Return the (X, Y) coordinate for the center point of the cell that contains the specified text.  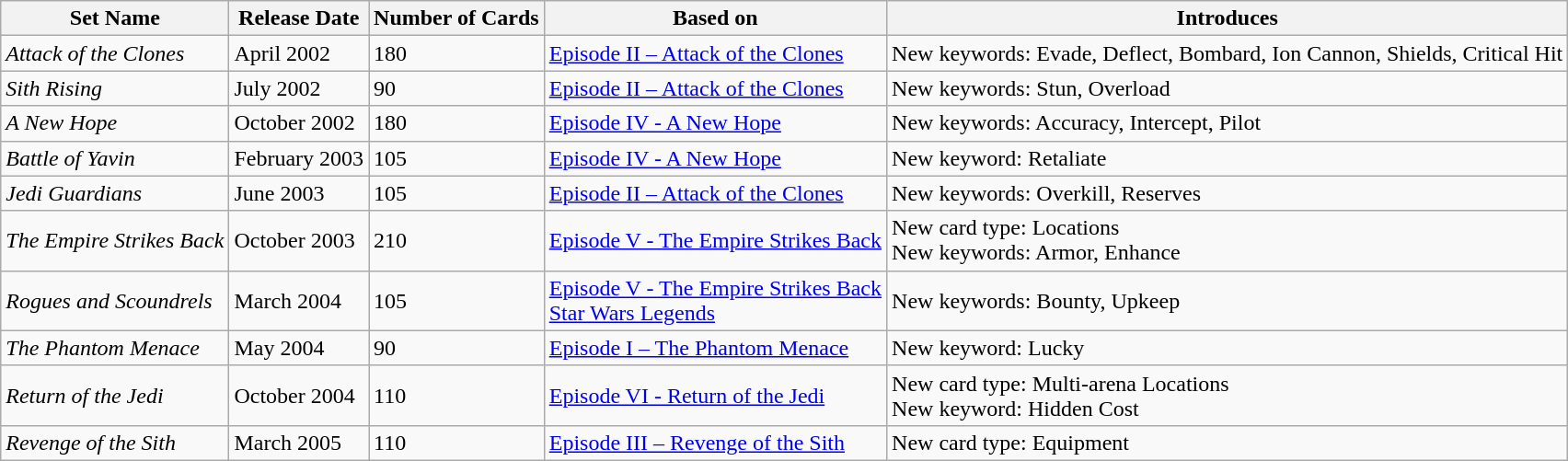
Number of Cards (456, 18)
The Phantom Menace (115, 348)
New card type: LocationsNew keywords: Armor, Enhance (1228, 241)
The Empire Strikes Back (115, 241)
Revenge of the Sith (115, 443)
Jedi Guardians (115, 193)
New card type: Multi-arena LocationsNew keyword: Hidden Cost (1228, 396)
Episode V - The Empire Strikes BackStar Wars Legends (715, 300)
New keyword: Retaliate (1228, 158)
May 2004 (299, 348)
210 (456, 241)
February 2003 (299, 158)
Introduces (1228, 18)
June 2003 (299, 193)
New keywords: Evade, Deflect, Bombard, Ion Cannon, Shields, Critical Hit (1228, 53)
October 2004 (299, 396)
Return of the Jedi (115, 396)
Battle of Yavin (115, 158)
Rogues and Scoundrels (115, 300)
New keyword: Lucky (1228, 348)
October 2003 (299, 241)
April 2002 (299, 53)
March 2004 (299, 300)
Episode V - The Empire Strikes Back (715, 241)
March 2005 (299, 443)
Episode III – Revenge of the Sith (715, 443)
Set Name (115, 18)
New card type: Equipment (1228, 443)
New keywords: Overkill, Reserves (1228, 193)
New keywords: Stun, Overload (1228, 88)
Sith Rising (115, 88)
Episode I – The Phantom Menace (715, 348)
July 2002 (299, 88)
A New Hope (115, 123)
Based on (715, 18)
Attack of the Clones (115, 53)
New keywords: Bounty, Upkeep (1228, 300)
New keywords: Accuracy, Intercept, Pilot (1228, 123)
Release Date (299, 18)
October 2002 (299, 123)
Episode VI - Return of the Jedi (715, 396)
